Capture the cell that displays the provided text and extract its [x, y] central coordinate. 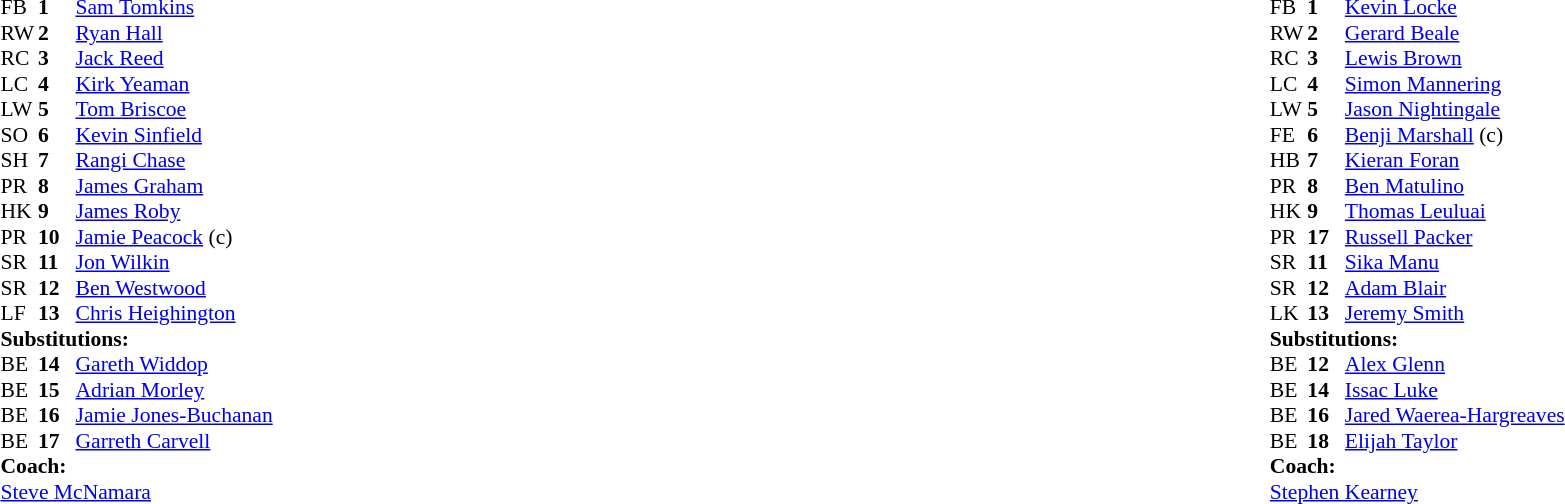
Lewis Brown [1455, 59]
Benji Marshall (c) [1455, 135]
Gerard Beale [1455, 33]
Russell Packer [1455, 237]
Jack Reed [174, 59]
Rangi Chase [174, 161]
Garreth Carvell [174, 441]
Thomas Leuluai [1455, 211]
15 [57, 390]
Adrian Morley [174, 390]
SH [19, 161]
Kevin Sinfield [174, 135]
Ben Westwood [174, 288]
Issac Luke [1455, 390]
Sika Manu [1455, 263]
FE [1289, 135]
Tom Briscoe [174, 109]
Adam Blair [1455, 288]
James Graham [174, 186]
Kirk Yeaman [174, 84]
18 [1326, 441]
LF [19, 313]
Jason Nightingale [1455, 109]
HB [1289, 161]
Ben Matulino [1455, 186]
James Roby [174, 211]
Jared Waerea-Hargreaves [1455, 415]
Alex Glenn [1455, 365]
Jamie Peacock (c) [174, 237]
Elijah Taylor [1455, 441]
Gareth Widdop [174, 365]
Chris Heighington [174, 313]
Simon Mannering [1455, 84]
Jamie Jones-Buchanan [174, 415]
Jon Wilkin [174, 263]
LK [1289, 313]
Ryan Hall [174, 33]
10 [57, 237]
SO [19, 135]
Jeremy Smith [1455, 313]
Kieran Foran [1455, 161]
